Return (X, Y) of the center of cell containing provided text 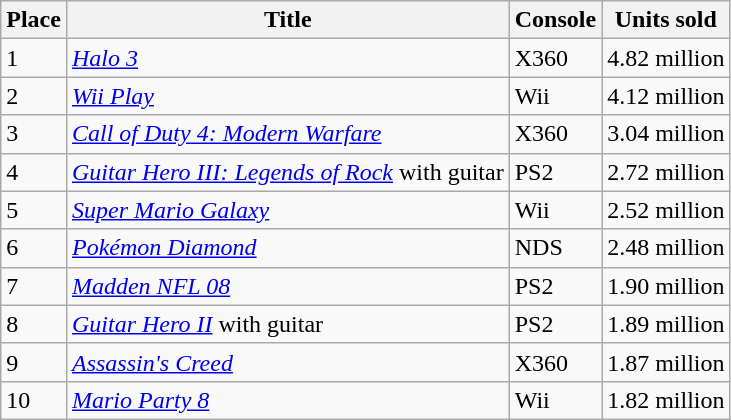
1 (34, 58)
2 (34, 96)
Wii Play (288, 96)
2.48 million (666, 248)
1.82 million (666, 400)
6 (34, 248)
Halo 3 (288, 58)
3.04 million (666, 134)
Title (288, 20)
1.90 million (666, 286)
Console (555, 20)
Super Mario Galaxy (288, 210)
4.82 million (666, 58)
1.87 million (666, 362)
Pokémon Diamond (288, 248)
Place (34, 20)
Call of Duty 4: Modern Warfare (288, 134)
Assassin's Creed (288, 362)
Guitar Hero III: Legends of Rock with guitar (288, 172)
4 (34, 172)
Mario Party 8 (288, 400)
7 (34, 286)
2.52 million (666, 210)
10 (34, 400)
Madden NFL 08 (288, 286)
8 (34, 324)
Units sold (666, 20)
4.12 million (666, 96)
Guitar Hero II with guitar (288, 324)
9 (34, 362)
3 (34, 134)
5 (34, 210)
1.89 million (666, 324)
NDS (555, 248)
2.72 million (666, 172)
